Locate the cell with the specified text and output its [X, Y] center coordinate. 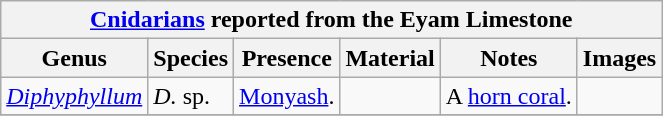
Images [619, 58]
Material [390, 58]
Diphyphyllum [74, 96]
A horn coral. [508, 96]
D. sp. [191, 96]
Genus [74, 58]
Species [191, 58]
Notes [508, 58]
Monyash. [287, 96]
Presence [287, 58]
Cnidarians reported from the Eyam Limestone [332, 20]
